Return the (X, Y) coordinate for the center point of the cell that contains the specified text.  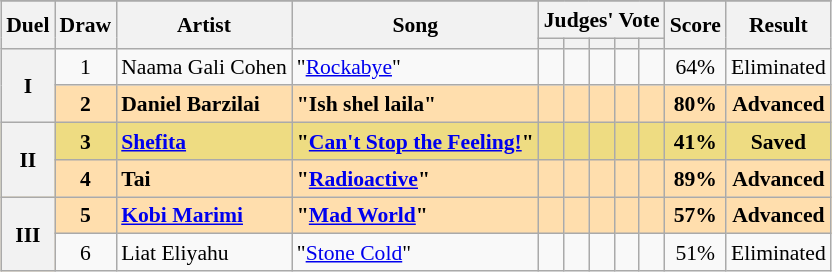
Artist (204, 24)
I (28, 85)
Liat Eliyahu (204, 252)
6 (86, 252)
51% (696, 252)
Tai (204, 178)
80% (696, 104)
Kobi Marimi (204, 216)
1 (86, 66)
Naama Gali Cohen (204, 66)
"Can't Stop the Feeling!" (416, 142)
Judges' Vote (602, 20)
Saved (778, 142)
Result (778, 24)
2 (86, 104)
Draw (86, 24)
Song (416, 24)
Shefita (204, 142)
3 (86, 142)
Duel (28, 24)
89% (696, 178)
"Ish shel laila" (416, 104)
"Rockabye" (416, 66)
Score (696, 24)
41% (696, 142)
57% (696, 216)
5 (86, 216)
4 (86, 178)
64% (696, 66)
"Radioactive" (416, 178)
"Mad World" (416, 216)
"Stone Cold" (416, 252)
III (28, 234)
II (28, 160)
Daniel Barzilai (204, 104)
